Scan for the cell matching the given text and deliver its (x, y) coordinate at center. 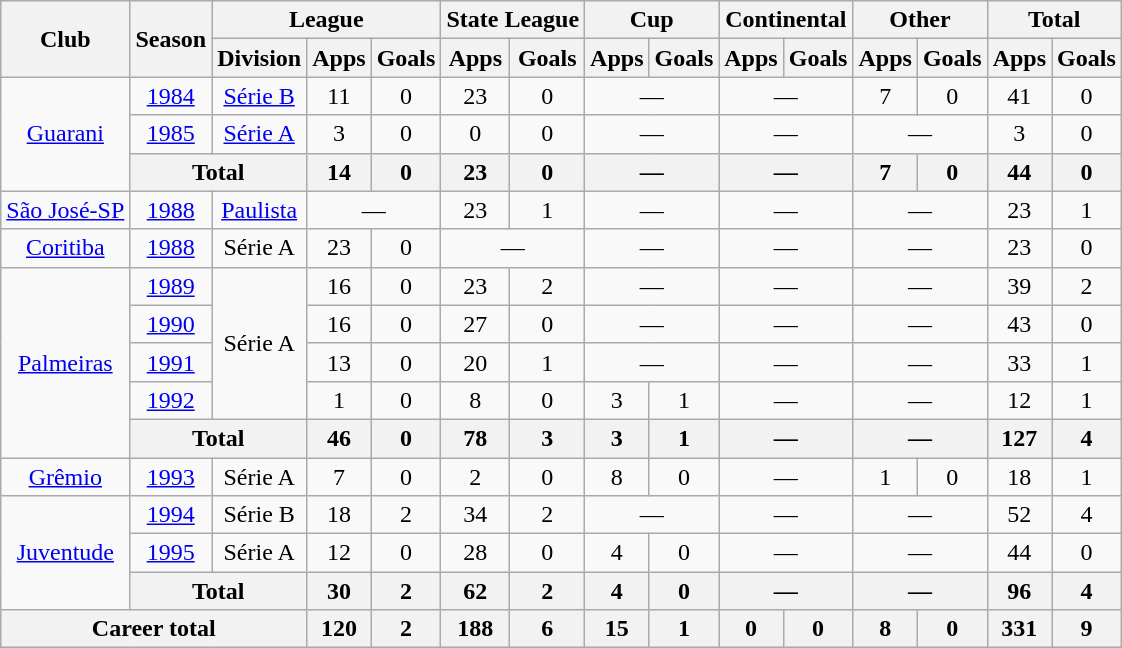
30 (339, 591)
1989 (171, 286)
Coritiba (66, 248)
Season (171, 39)
Guarani (66, 134)
127 (1019, 438)
6 (548, 629)
Club (66, 39)
Palmeiras (66, 362)
78 (476, 438)
1991 (171, 362)
43 (1019, 324)
Grêmio (66, 477)
14 (339, 172)
Paulista (260, 210)
1984 (171, 96)
1994 (171, 515)
1995 (171, 553)
52 (1019, 515)
41 (1019, 96)
1993 (171, 477)
1985 (171, 134)
Career total (154, 629)
Juventude (66, 553)
188 (476, 629)
State League (513, 20)
15 (617, 629)
São José-SP (66, 210)
33 (1019, 362)
Continental (786, 20)
Other (920, 20)
39 (1019, 286)
28 (476, 553)
1992 (171, 400)
League (326, 20)
34 (476, 515)
46 (339, 438)
27 (476, 324)
Cup (652, 20)
62 (476, 591)
Division (260, 58)
96 (1019, 591)
331 (1019, 629)
13 (339, 362)
1990 (171, 324)
20 (476, 362)
120 (339, 629)
9 (1087, 629)
11 (339, 96)
